Output the (x, y) coordinate of the center of the cell containing the given text.  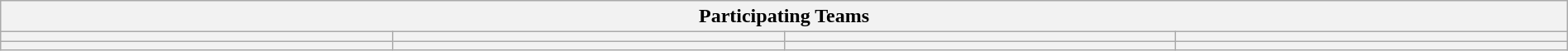
Participating Teams (784, 16)
